Locate the cell with the specified text and output its [x, y] center coordinate. 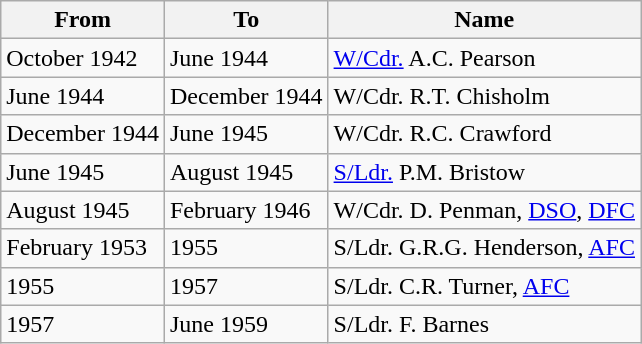
W/Cdr. R.T. Chisholm [484, 96]
W/Cdr. A.C. Pearson [484, 58]
W/Cdr. D. Penman, DSO, DFC [484, 210]
February 1946 [246, 210]
S/Ldr. C.R. Turner, AFC [484, 286]
S/Ldr. F. Barnes [484, 324]
February 1953 [83, 248]
To [246, 20]
From [83, 20]
June 1959 [246, 324]
October 1942 [83, 58]
S/Ldr. P.M. Bristow [484, 172]
S/Ldr. G.R.G. Henderson, AFC [484, 248]
W/Cdr. R.C. Crawford [484, 134]
Name [484, 20]
